From the cell containing the given text, extract its center point as [x, y] coordinate. 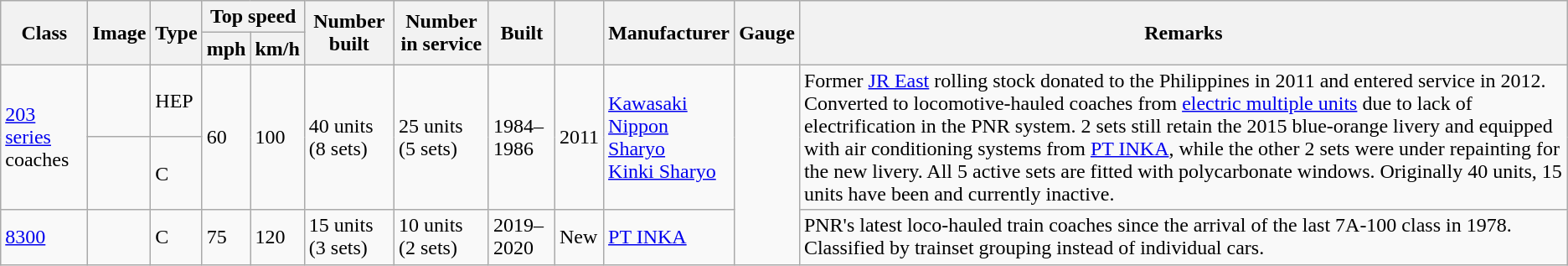
Top speed [253, 17]
100 [277, 138]
mph [226, 49]
203 series coaches [44, 138]
120 [277, 237]
2019–2020 [521, 237]
Manufacturer [669, 33]
KawasakiNippon SharyoKinki Sharyo [669, 138]
New [579, 237]
8300 [44, 237]
Built [521, 33]
75 [226, 237]
15 units (3 sets) [348, 237]
Number in service [441, 33]
40 units (8 sets) [348, 138]
Type [176, 33]
Class [44, 33]
km/h [277, 49]
1984–1986 [521, 138]
60 [226, 138]
Gauge [767, 33]
Remarks [1183, 33]
25 units (5 sets) [441, 138]
PT INKA [669, 237]
Image [119, 33]
Number built [348, 33]
2011 [579, 138]
HEP [176, 101]
10 units(2 sets) [441, 237]
